Capture the cell that displays the provided text and extract its [x, y] central coordinate. 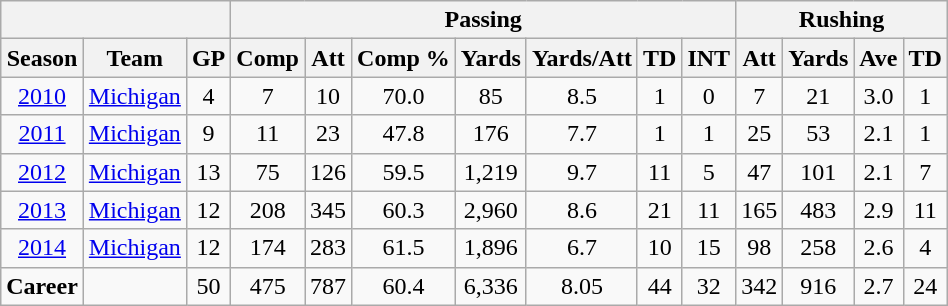
2010 [42, 96]
174 [268, 248]
0 [709, 96]
916 [818, 286]
2.6 [878, 248]
70.0 [404, 96]
47.8 [404, 134]
126 [328, 172]
2.9 [878, 210]
2,960 [490, 210]
2014 [42, 248]
208 [268, 210]
5 [709, 172]
85 [490, 96]
23 [328, 134]
53 [818, 134]
GP [208, 58]
8.05 [582, 286]
342 [760, 286]
15 [709, 248]
8.5 [582, 96]
25 [760, 134]
101 [818, 172]
165 [760, 210]
Season [42, 58]
60.4 [404, 286]
9.7 [582, 172]
60.3 [404, 210]
1,219 [490, 172]
345 [328, 210]
24 [925, 286]
2012 [42, 172]
Comp [268, 58]
2013 [42, 210]
258 [818, 248]
44 [659, 286]
6.7 [582, 248]
98 [760, 248]
9 [208, 134]
50 [208, 286]
32 [709, 286]
7.7 [582, 134]
787 [328, 286]
Passing [484, 20]
6,336 [490, 286]
59.5 [404, 172]
Comp % [404, 58]
75 [268, 172]
INT [709, 58]
Ave [878, 58]
47 [760, 172]
Team [134, 58]
3.0 [878, 96]
2.7 [878, 286]
13 [208, 172]
61.5 [404, 248]
2011 [42, 134]
176 [490, 134]
Career [42, 286]
483 [818, 210]
8.6 [582, 210]
Rushing [842, 20]
475 [268, 286]
1,896 [490, 248]
283 [328, 248]
Yards/Att [582, 58]
